For the text-containing cell, return its midpoint in (X, Y) coordinate format. 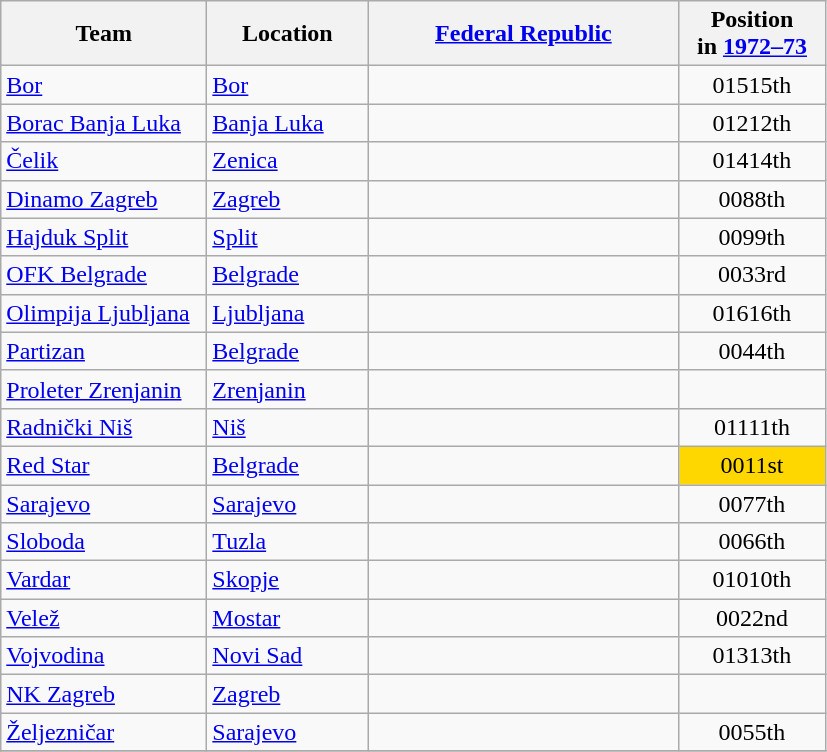
01313th (752, 656)
OFK Belgrade (104, 275)
Sloboda (104, 542)
Partizan (104, 351)
Federal Republic (524, 34)
0055th (752, 732)
01010th (752, 580)
Novi Sad (288, 656)
Vojvodina (104, 656)
Red Star (104, 465)
Location (288, 34)
Dinamo Zagreb (104, 199)
0011st (752, 465)
01515th (752, 85)
Team (104, 34)
Vardar (104, 580)
0033rd (752, 275)
Čelik (104, 161)
Positionin 1972–73 (752, 34)
01616th (752, 313)
NK Zagreb (104, 694)
Split (288, 237)
0088th (752, 199)
Tuzla (288, 542)
0022nd (752, 618)
01414th (752, 161)
Mostar (288, 618)
Radnički Niš (104, 427)
0077th (752, 503)
Niš (288, 427)
0066th (752, 542)
Olimpija Ljubljana (104, 313)
Proleter Zrenjanin (104, 389)
Skopje (288, 580)
Banja Luka (288, 123)
Zrenjanin (288, 389)
Hajduk Split (104, 237)
01212th (752, 123)
Velež (104, 618)
0099th (752, 237)
01111th (752, 427)
Borac Banja Luka (104, 123)
0044th (752, 351)
Ljubljana (288, 313)
Zenica (288, 161)
Željezničar (104, 732)
